Return (x, y) of the center of cell containing provided text 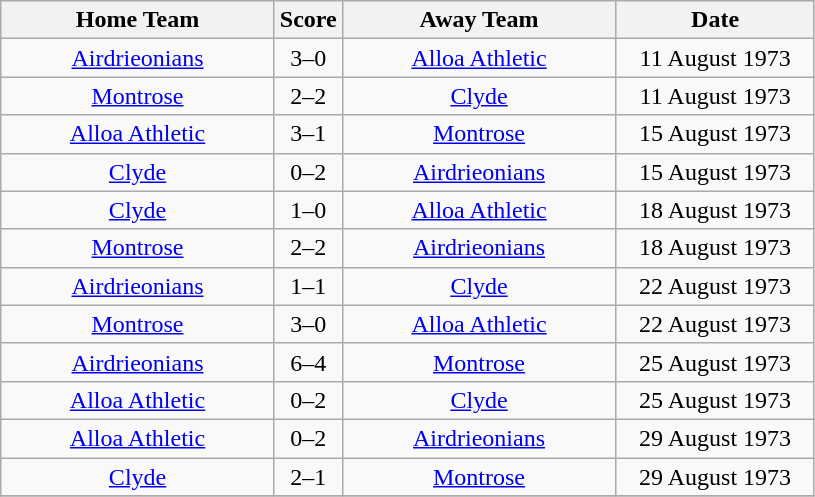
Date (716, 20)
6–4 (308, 362)
2–1 (308, 477)
1–1 (308, 286)
Score (308, 20)
3–1 (308, 134)
Home Team (138, 20)
1–0 (308, 210)
Away Team (479, 20)
